Output the [X, Y] coordinate of the center of the cell containing the given text.  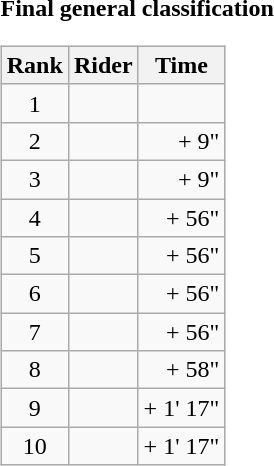
10 [34, 446]
3 [34, 179]
9 [34, 408]
Time [182, 65]
7 [34, 332]
+ 58" [182, 370]
8 [34, 370]
Rank [34, 65]
4 [34, 217]
5 [34, 256]
Rider [103, 65]
1 [34, 103]
2 [34, 141]
6 [34, 294]
